Find where the given text appears and provide that cell's center as [X, Y] coordinate. 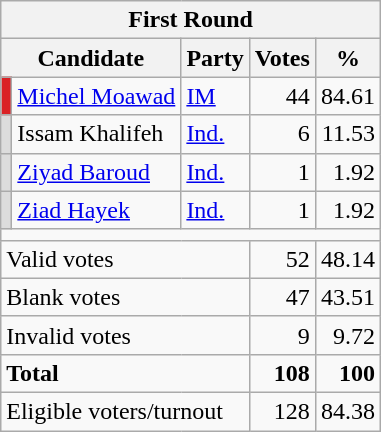
43.51 [348, 297]
44 [282, 96]
6 [282, 134]
108 [282, 373]
84.61 [348, 96]
Candidate [91, 58]
Invalid votes [125, 335]
Party [215, 58]
128 [282, 411]
IM [215, 96]
Ziad Hayek [96, 210]
% [348, 58]
84.38 [348, 411]
Valid votes [125, 259]
Votes [282, 58]
Ziyad Baroud [96, 172]
47 [282, 297]
9 [282, 335]
Total [125, 373]
100 [348, 373]
9.72 [348, 335]
Michel Moawad [96, 96]
48.14 [348, 259]
11.53 [348, 134]
52 [282, 259]
Blank votes [125, 297]
First Round [191, 20]
Eligible voters/turnout [125, 411]
Issam Khalifeh [96, 134]
